Capture the cell that displays the provided text and extract its (X, Y) central coordinate. 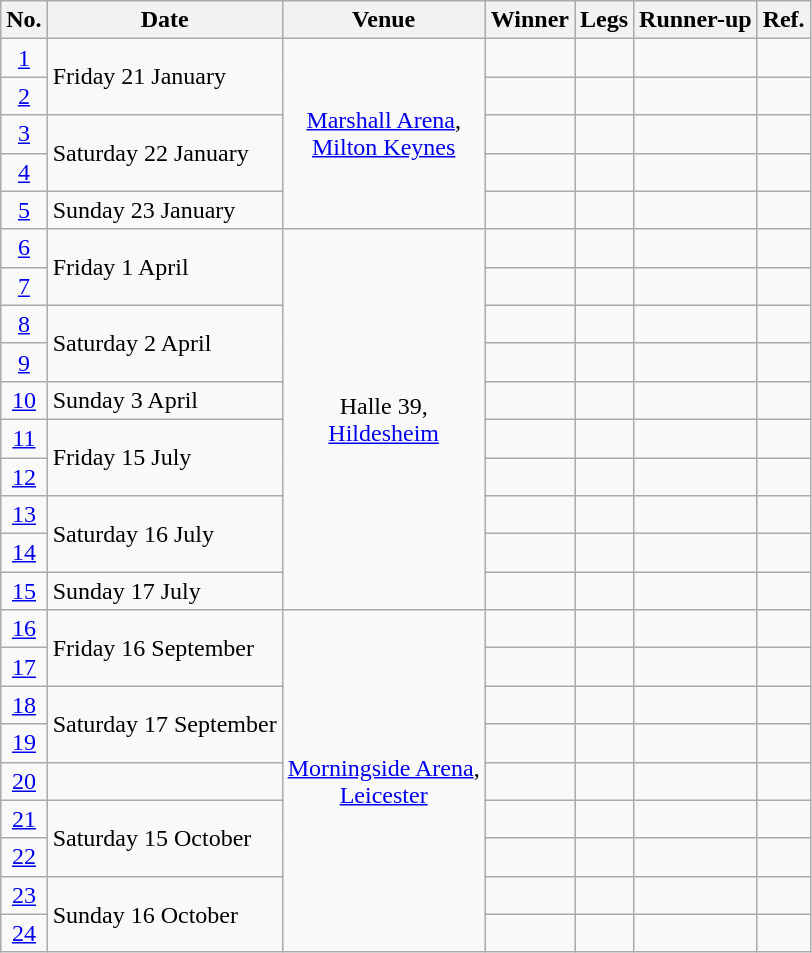
23 (24, 895)
Sunday 16 October (164, 914)
Friday 1 April (164, 267)
24 (24, 933)
9 (24, 362)
Date (164, 20)
Saturday 17 September (164, 724)
Halle 39, Hildesheim (384, 420)
4 (24, 172)
Winner (530, 20)
Saturday 16 July (164, 534)
16 (24, 629)
Friday 15 July (164, 457)
Sunday 23 January (164, 210)
Sunday 3 April (164, 400)
2 (24, 96)
22 (24, 857)
19 (24, 743)
8 (24, 324)
14 (24, 553)
17 (24, 667)
3 (24, 134)
Saturday 2 April (164, 343)
10 (24, 400)
12 (24, 477)
Runner-up (696, 20)
6 (24, 248)
18 (24, 705)
Friday 21 January (164, 77)
15 (24, 591)
Morningside Arena, Leicester (384, 782)
Marshall Arena, Milton Keynes (384, 134)
Saturday 22 January (164, 153)
7 (24, 286)
Saturday 15 October (164, 838)
Legs (604, 20)
11 (24, 438)
Sunday 17 July (164, 591)
1 (24, 58)
13 (24, 515)
No. (24, 20)
5 (24, 210)
Venue (384, 20)
20 (24, 781)
Friday 16 September (164, 648)
21 (24, 819)
Ref. (784, 20)
